From the cell containing the given text, extract its center point as (X, Y) coordinate. 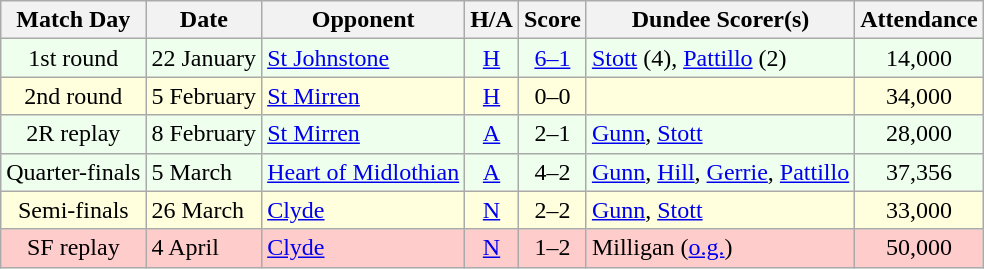
Dundee Scorer(s) (720, 20)
34,000 (919, 96)
5 March (204, 172)
5 February (204, 96)
28,000 (919, 134)
0–0 (552, 96)
37,356 (919, 172)
2–2 (552, 210)
50,000 (919, 248)
Semi-finals (74, 210)
Match Day (74, 20)
1–2 (552, 248)
Stott (4), Pattillo (2) (720, 58)
2–1 (552, 134)
Attendance (919, 20)
4 April (204, 248)
26 March (204, 210)
Quarter-finals (74, 172)
Date (204, 20)
8 February (204, 134)
Gunn, Hill, Gerrie, Pattillo (720, 172)
33,000 (919, 210)
H/A (492, 20)
14,000 (919, 58)
22 January (204, 58)
2nd round (74, 96)
Milligan (o.g.) (720, 248)
6–1 (552, 58)
4–2 (552, 172)
Opponent (364, 20)
St Johnstone (364, 58)
2R replay (74, 134)
Heart of Midlothian (364, 172)
Score (552, 20)
SF replay (74, 248)
1st round (74, 58)
